From the cell containing the given text, extract its center point as [X, Y] coordinate. 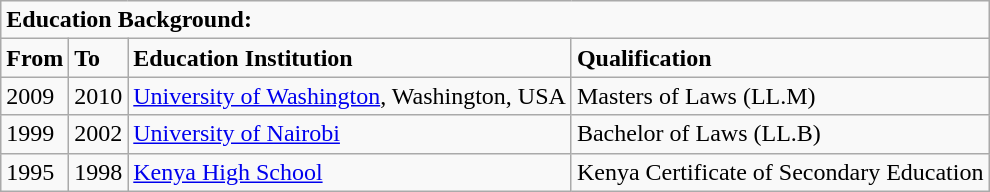
From [35, 58]
1999 [35, 134]
University of Nairobi [350, 134]
Masters of Laws (LL.M) [780, 96]
Education Institution [350, 58]
Kenya High School [350, 172]
1995 [35, 172]
2010 [98, 96]
University of Washington, Washington, USA [350, 96]
Kenya Certificate of Secondary Education [780, 172]
2002 [98, 134]
Education Background: [495, 20]
To [98, 58]
1998 [98, 172]
Bachelor of Laws (LL.B) [780, 134]
Qualification [780, 58]
2009 [35, 96]
